Capture the cell that displays the provided text and extract its [x, y] central coordinate. 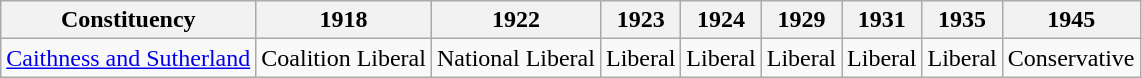
1931 [882, 20]
Coalition Liberal [344, 58]
1935 [962, 20]
1918 [344, 20]
1929 [801, 20]
1945 [1071, 20]
Caithness and Sutherland [128, 58]
1922 [516, 20]
1923 [640, 20]
Conservative [1071, 58]
1924 [721, 20]
National Liberal [516, 58]
Constituency [128, 20]
